Return (X, Y) of the center of cell containing provided text 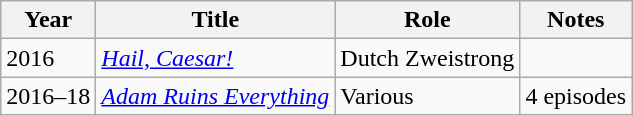
Adam Ruins Everything (216, 96)
Title (216, 20)
4 episodes (576, 96)
2016–18 (48, 96)
2016 (48, 58)
Role (428, 20)
Hail, Caesar! (216, 58)
Year (48, 20)
Dutch Zweistrong (428, 58)
Notes (576, 20)
Various (428, 96)
